Find where the given text appears and provide that cell's center as [X, Y] coordinate. 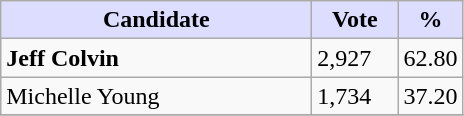
37.20 [430, 96]
Michelle Young [156, 96]
Vote [355, 20]
% [430, 20]
2,927 [355, 58]
62.80 [430, 58]
1,734 [355, 96]
Jeff Colvin [156, 58]
Candidate [156, 20]
